Return the [X, Y] coordinate for the center point of the cell that contains the specified text.  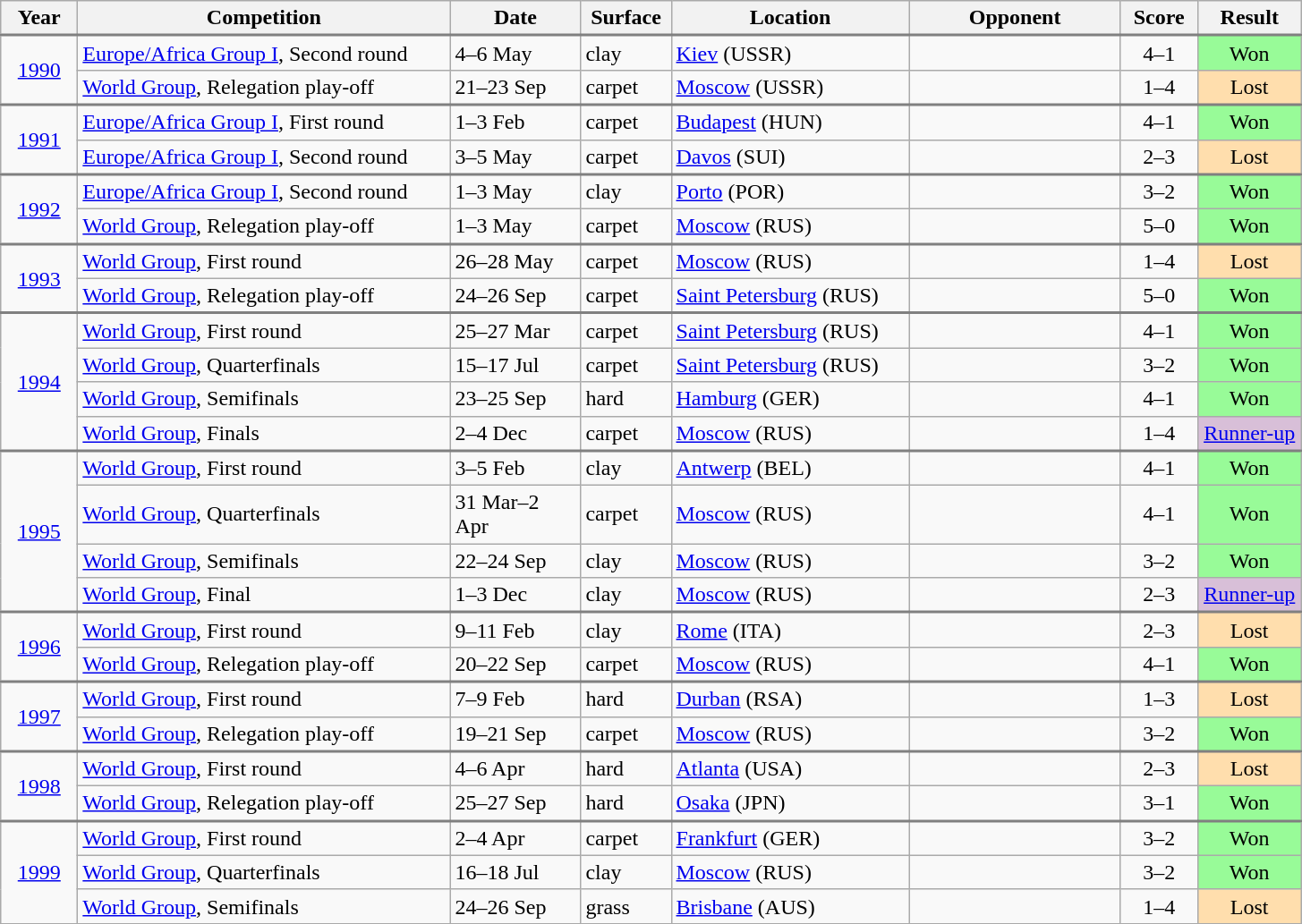
22–24 Sep [515, 561]
16–18 Jul [515, 872]
1996 [39, 648]
9–11 Feb [515, 630]
25–27 Sep [515, 803]
Result [1249, 18]
1–3 [1159, 699]
2–4 Dec [515, 433]
Competition [264, 18]
World Group, Finals [264, 433]
Europe/Africa Group I, First round [264, 122]
21–23 Sep [515, 88]
7–9 Feb [515, 699]
26–28 May [515, 261]
23–25 Sep [515, 399]
Hamburg (GER) [790, 399]
1992 [39, 209]
1994 [39, 382]
20–22 Sep [515, 664]
World Group, Final [264, 596]
Opponent [1015, 18]
1993 [39, 278]
Durban (RSA) [790, 699]
1997 [39, 716]
3–1 [1159, 803]
2–4 Apr [515, 837]
1–3 Feb [515, 122]
Surface [626, 18]
Davos (SUI) [790, 157]
15–17 Jul [515, 365]
Date [515, 18]
Location [790, 18]
Frankfurt (GER) [790, 837]
4–6 Apr [515, 769]
19–21 Sep [515, 733]
Budapest (HUN) [790, 122]
3–5 May [515, 157]
Osaka (JPN) [790, 803]
1999 [39, 871]
1995 [39, 531]
Year [39, 18]
Rome (ITA) [790, 630]
1990 [39, 71]
1998 [39, 786]
Atlanta (USA) [790, 769]
25–27 Mar [515, 331]
Brisbane (AUS) [790, 906]
Antwerp (BEL) [790, 469]
Score [1159, 18]
1–3 Dec [515, 596]
Kiev (USSR) [790, 54]
4–6 May [515, 54]
1991 [39, 140]
grass [626, 906]
3–5 Feb [515, 469]
31 Mar–2 Apr [515, 515]
Porto (POR) [790, 191]
Moscow (USSR) [790, 88]
